Extract the (x, y) coordinate from the center of the cell holding the provided text.  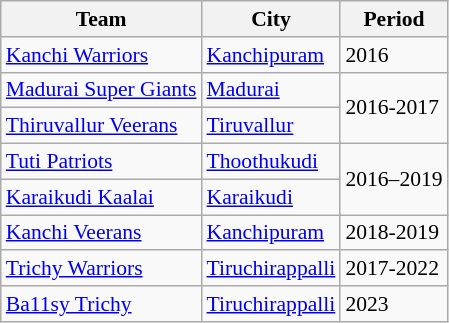
Ba11sy Trichy (102, 304)
Madurai Super Giants (102, 90)
Tuti Patriots (102, 162)
2017-2022 (394, 269)
Madurai (272, 90)
Trichy Warriors (102, 269)
City (272, 19)
Kanchi Veerans (102, 233)
Thiruvallur Veerans (102, 126)
2023 (394, 304)
2016 (394, 55)
Karaikudi (272, 197)
Period (394, 19)
Kanchi Warriors (102, 55)
Karaikudi Kaalai (102, 197)
2018-2019 (394, 233)
2016-2017 (394, 108)
2016–2019 (394, 180)
Thoothukudi (272, 162)
Team (102, 19)
Tiruvallur (272, 126)
